Detect which cell encompasses the target text, then output its [X, Y] center coordinate. 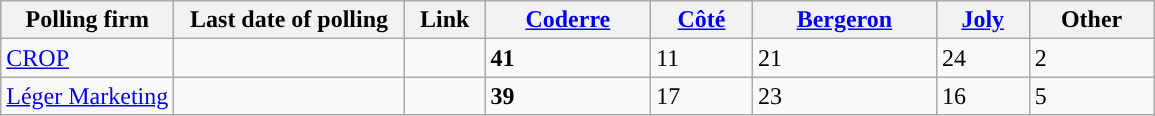
2 [1092, 58]
Other [1092, 20]
21 [844, 58]
Léger Marketing [88, 96]
Joly [982, 20]
Last date of polling [290, 20]
Côté [702, 20]
23 [844, 96]
CROP [88, 58]
11 [702, 58]
Bergeron [844, 20]
Polling firm [88, 20]
39 [568, 96]
Link [444, 20]
17 [702, 96]
16 [982, 96]
5 [1092, 96]
41 [568, 58]
24 [982, 58]
Coderre [568, 20]
